Return the (x, y) coordinate for the center point of the cell that contains the specified text.  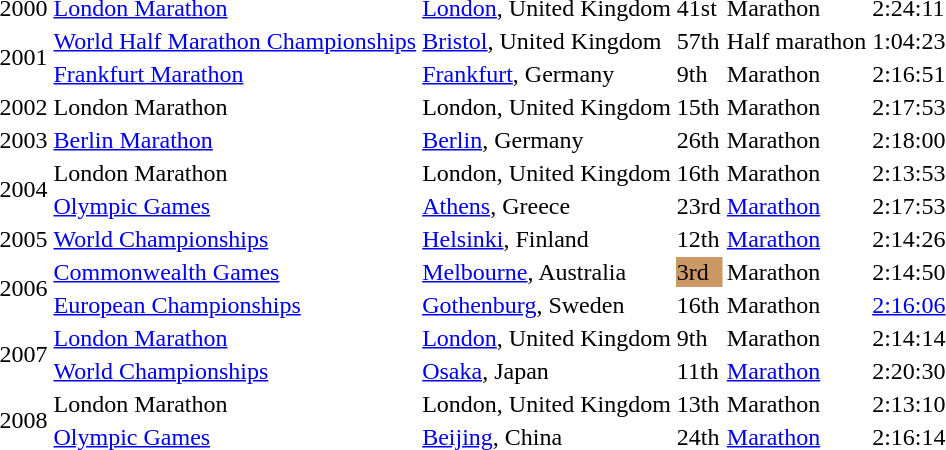
Helsinki, Finland (547, 239)
Athens, Greece (547, 206)
Berlin, Germany (547, 140)
Berlin Marathon (235, 140)
Frankfurt Marathon (235, 74)
3rd (698, 272)
57th (698, 41)
12th (698, 239)
Osaka, Japan (547, 371)
Commonwealth Games (235, 272)
European Championships (235, 305)
11th (698, 371)
Frankfurt, Germany (547, 74)
Gothenburg, Sweden (547, 305)
23rd (698, 206)
Bristol, United Kingdom (547, 41)
26th (698, 140)
Olympic Games (235, 206)
Melbourne, Australia (547, 272)
World Half Marathon Championships (235, 41)
13th (698, 404)
15th (698, 107)
Half marathon (796, 41)
